Extract the (x, y) coordinate from the center of the cell holding the provided text.  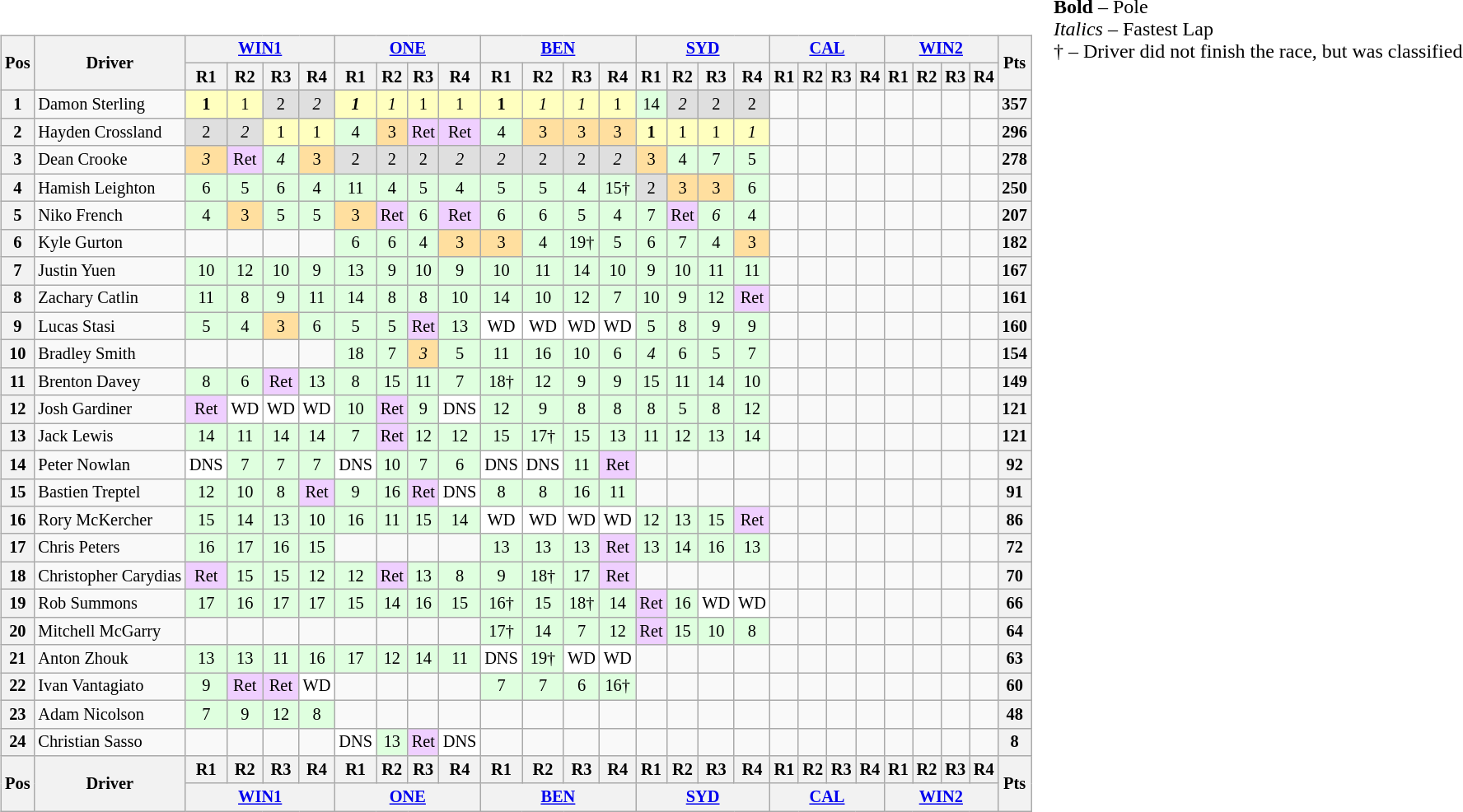
24 (17, 742)
Brenton Davey (110, 382)
207 (1015, 216)
357 (1015, 105)
60 (1015, 687)
Ivan Vantagiato (110, 687)
Josh Gardiner (110, 409)
250 (1015, 188)
15† (618, 188)
160 (1015, 326)
Damon Sterling (110, 105)
Justin Yuen (110, 271)
182 (1015, 243)
23 (17, 714)
Christian Sasso (110, 742)
Mitchell McGarry (110, 631)
92 (1015, 464)
Rob Summons (110, 604)
Dean Crooke (110, 160)
91 (1015, 492)
63 (1015, 659)
167 (1015, 271)
66 (1015, 604)
Bastien Treptel (110, 492)
296 (1015, 133)
161 (1015, 299)
19 (17, 604)
Zachary Catlin (110, 299)
Niko French (110, 216)
72 (1015, 548)
Chris Peters (110, 548)
64 (1015, 631)
Anton Zhouk (110, 659)
Hayden Crossland (110, 133)
22 (17, 687)
Christopher Carydias (110, 576)
Jack Lewis (110, 437)
86 (1015, 520)
Adam Nicolson (110, 714)
70 (1015, 576)
Peter Nowlan (110, 464)
154 (1015, 354)
Hamish Leighton (110, 188)
21 (17, 659)
Rory McKercher (110, 520)
Lucas Stasi (110, 326)
48 (1015, 714)
20 (17, 631)
278 (1015, 160)
Bradley Smith (110, 354)
Kyle Gurton (110, 243)
149 (1015, 382)
